Capture the cell that displays the provided text and extract its [x, y] central coordinate. 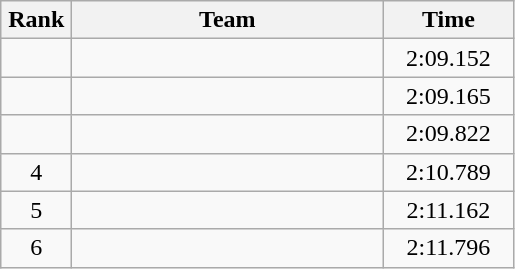
5 [36, 210]
Time [448, 20]
Rank [36, 20]
2:10.789 [448, 172]
2:09.152 [448, 58]
4 [36, 172]
2:11.162 [448, 210]
6 [36, 248]
2:09.822 [448, 134]
2:09.165 [448, 96]
2:11.796 [448, 248]
Team [228, 20]
